Identify which cell holds the provided text, then report its (X, Y) central coordinate. 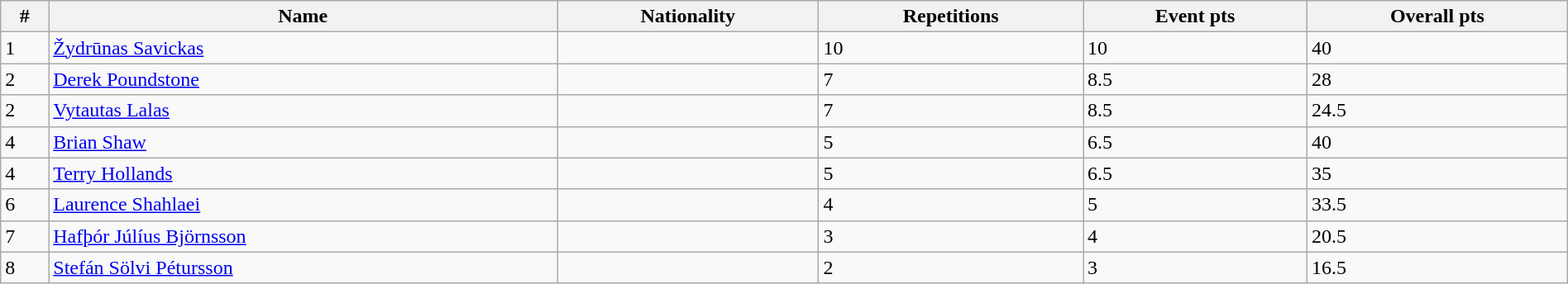
Repetitions (951, 17)
Event pts (1196, 17)
Derek Poundstone (303, 79)
Name (303, 17)
Terry Hollands (303, 173)
Žydrūnas Savickas (303, 48)
35 (1437, 173)
Brian Shaw (303, 142)
# (25, 17)
Vytautas Lalas (303, 111)
Stefán Sölvi Pétursson (303, 267)
8 (25, 267)
Nationality (688, 17)
Overall pts (1437, 17)
28 (1437, 79)
Hafþór Júlíus Björnsson (303, 236)
16.5 (1437, 267)
33.5 (1437, 205)
Laurence Shahlaei (303, 205)
6 (25, 205)
1 (25, 48)
20.5 (1437, 236)
24.5 (1437, 111)
